Find where the given text appears and provide that cell's center as [x, y] coordinate. 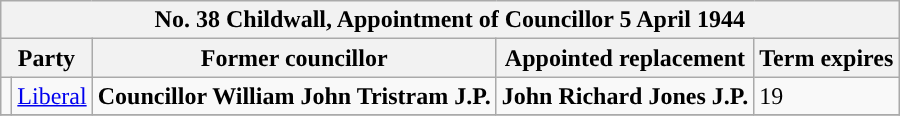
Liberal [52, 96]
John Richard Jones J.P. [625, 96]
Former councillor [294, 58]
Term expires [826, 58]
Councillor William John Tristram J.P. [294, 96]
No. 38 Childwall, Appointment of Councillor 5 April 1944 [450, 20]
Appointed replacement [625, 58]
Party [46, 58]
19 [826, 96]
